Capture the cell that displays the provided text and extract its [X, Y] central coordinate. 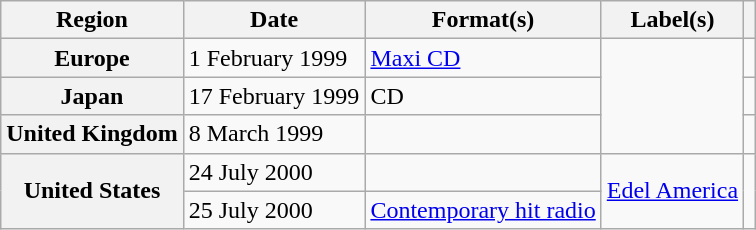
Europe [92, 58]
Label(s) [672, 20]
Contemporary hit radio [483, 210]
Japan [92, 96]
25 July 2000 [274, 210]
17 February 1999 [274, 96]
1 February 1999 [274, 58]
8 March 1999 [274, 134]
United Kingdom [92, 134]
United States [92, 191]
Edel America [672, 191]
Region [92, 20]
CD [483, 96]
Date [274, 20]
Maxi CD [483, 58]
24 July 2000 [274, 172]
Format(s) [483, 20]
